For the text-containing cell, return its midpoint in (X, Y) coordinate format. 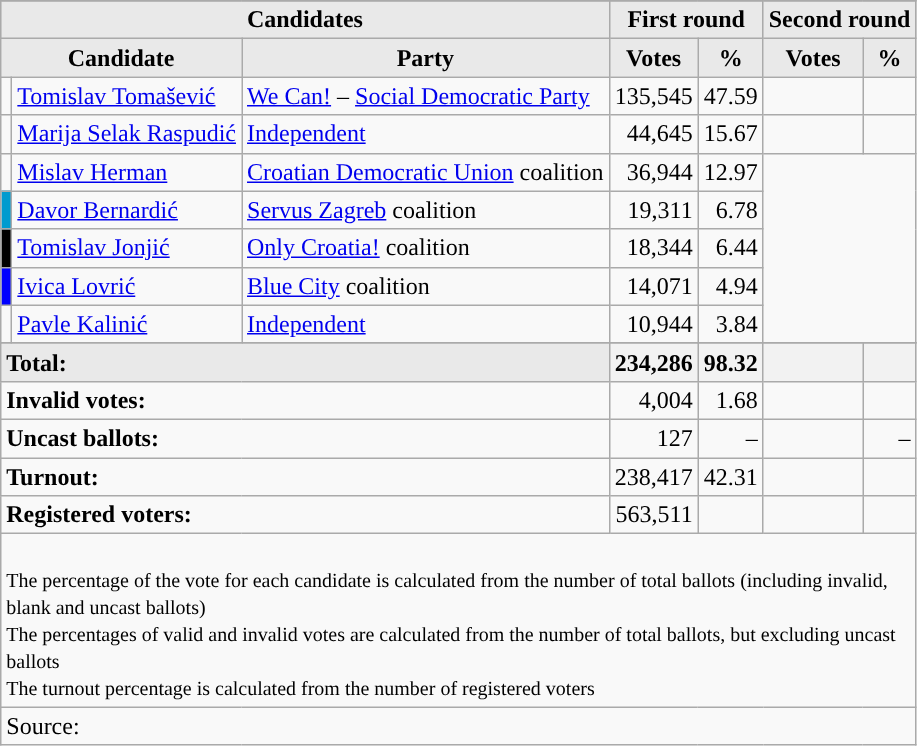
6.44 (730, 248)
Candidate (122, 58)
47.59 (730, 96)
19,311 (654, 210)
Croatian Democratic Union coalition (426, 172)
Pavle Kalinić (127, 324)
14,071 (654, 286)
Servus Zagreb coalition (426, 210)
Marija Selak Raspudić (127, 134)
44,645 (654, 134)
Davor Bernardić (127, 210)
Ivica Lovrić (127, 286)
Only Croatia! coalition (426, 248)
Mislav Herman (127, 172)
127 (654, 438)
6.78 (730, 210)
12.97 (730, 172)
1.68 (730, 400)
Uncast ballots: (305, 438)
18,344 (654, 248)
98.32 (730, 362)
10,944 (654, 324)
563,511 (654, 515)
Total: (305, 362)
3.84 (730, 324)
42.31 (730, 477)
4.94 (730, 286)
Registered voters: (305, 515)
15.67 (730, 134)
Second round (840, 20)
4,004 (654, 400)
First round (686, 20)
234,286 (654, 362)
238,417 (654, 477)
Turnout: (305, 477)
Candidates (305, 20)
Party (426, 58)
Source: (458, 726)
Blue City coalition (426, 286)
Tomislav Jonjić (127, 248)
We Can! – Social Democratic Party (426, 96)
135,545 (654, 96)
Invalid votes: (305, 400)
36,944 (654, 172)
Tomislav Tomašević (127, 96)
